Scan for the cell matching the given text and deliver its [x, y] coordinate at center. 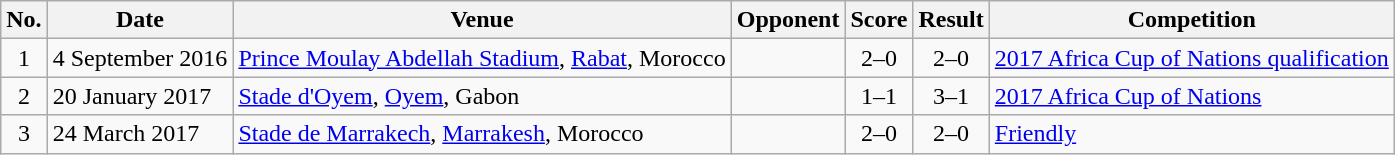
Competition [1192, 20]
1–1 [879, 96]
Score [879, 20]
Date [140, 20]
Prince Moulay Abdellah Stadium, Rabat, Morocco [482, 58]
Stade de Marrakech, Marrakesh, Morocco [482, 134]
3–1 [951, 96]
Result [951, 20]
4 September 2016 [140, 58]
2017 Africa Cup of Nations [1192, 96]
2017 Africa Cup of Nations qualification [1192, 58]
Opponent [788, 20]
Venue [482, 20]
Stade d'Oyem, Oyem, Gabon [482, 96]
No. [24, 20]
Friendly [1192, 134]
20 January 2017 [140, 96]
3 [24, 134]
24 March 2017 [140, 134]
1 [24, 58]
2 [24, 96]
